Extract the (X, Y) coordinate from the center of the cell holding the provided text.  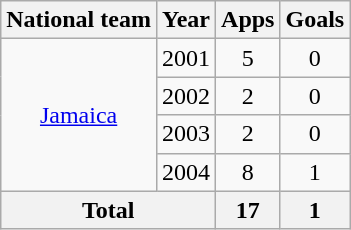
17 (248, 210)
2003 (186, 134)
Apps (248, 20)
Year (186, 20)
Goals (315, 20)
8 (248, 172)
2002 (186, 96)
2001 (186, 58)
2004 (186, 172)
Total (108, 210)
Jamaica (79, 115)
5 (248, 58)
National team (79, 20)
